Pinpoint the cell where the given text exists, returning its [X, Y] midpoint coordinate. 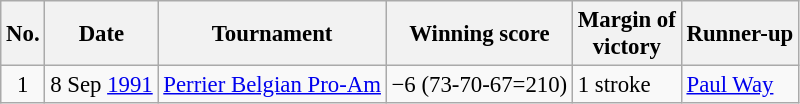
Perrier Belgian Pro-Am [272, 85]
8 Sep 1991 [102, 85]
−6 (73-70-67=210) [479, 85]
Tournament [272, 34]
1 stroke [626, 85]
1 [23, 85]
Runner-up [740, 34]
Winning score [479, 34]
Paul Way [740, 85]
No. [23, 34]
Date [102, 34]
Margin ofvictory [626, 34]
